Return [X, Y] of the center of cell containing provided text 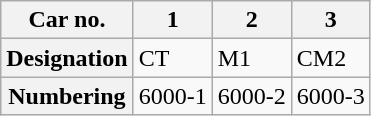
1 [172, 20]
M1 [252, 58]
2 [252, 20]
6000-1 [172, 96]
Car no. [67, 20]
CT [172, 58]
6000-2 [252, 96]
CM2 [330, 58]
3 [330, 20]
Designation [67, 58]
6000-3 [330, 96]
Numbering [67, 96]
